Find where the given text appears and provide that cell's center as (x, y) coordinate. 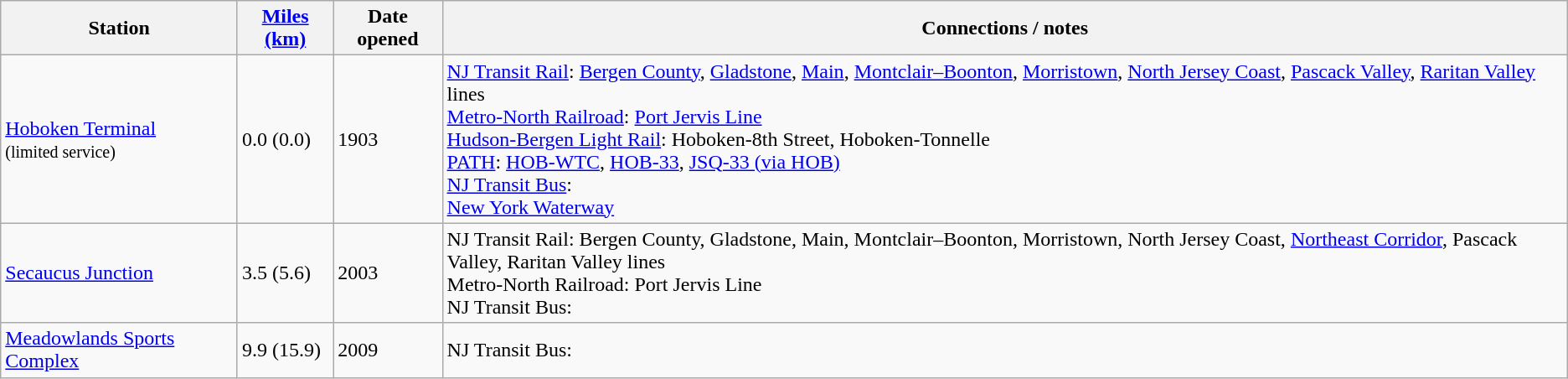
Meadowlands Sports Complex (119, 350)
3.5 (5.6) (285, 273)
Station (119, 29)
2009 (388, 350)
Date opened (388, 29)
Hoboken Terminal (limited service) (119, 139)
2003 (388, 273)
1903 (388, 139)
NJ Transit Bus: (1005, 350)
Connections / notes (1005, 29)
Secaucus Junction (119, 273)
0.0 (0.0) (285, 139)
9.9 (15.9) (285, 350)
Miles (km) (285, 29)
